Determine the [x, y] coordinate at the center of the cell enclosing the given text.  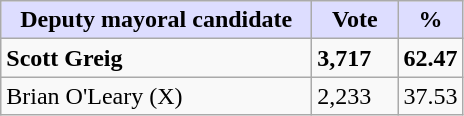
37.53 [430, 96]
% [430, 20]
Scott Greig [156, 58]
Brian O'Leary (X) [156, 96]
62.47 [430, 58]
3,717 [355, 58]
2,233 [355, 96]
Deputy mayoral candidate [156, 20]
Vote [355, 20]
